Return [X, Y] of the center of cell containing provided text 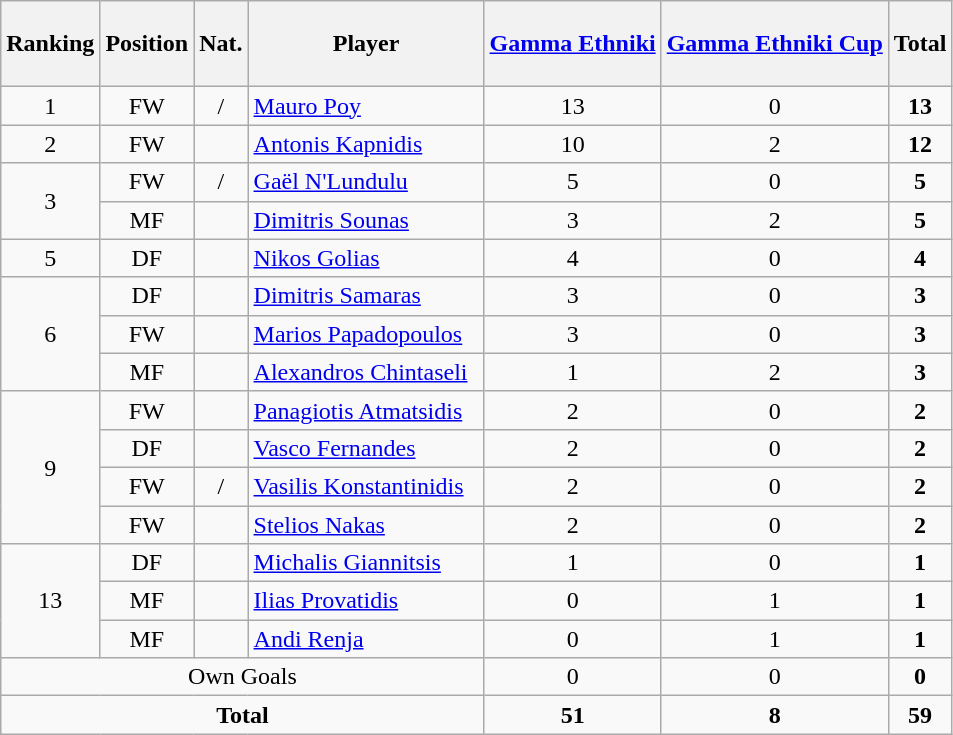
Gamma Ethniki [572, 44]
51 [572, 715]
Vasilis Konstantinidis [366, 486]
8 [774, 715]
Gamma Ethniki Cup [774, 44]
Dimitris Sounas [366, 220]
Alexandros Chintaseli [366, 372]
Dimitris Samaras [366, 296]
12 [920, 144]
Antonis Kapnidis [366, 144]
Mauro Poy [366, 106]
Marios Papadopoulos [366, 334]
Player [366, 44]
Vasco Fernandes [366, 448]
6 [50, 334]
Michalis Giannitsis [366, 563]
9 [50, 467]
Ranking [50, 44]
Stelios Nakas [366, 525]
Ilias Provatidis [366, 601]
Nikos Golias [366, 258]
Andi Renja [366, 639]
10 [572, 144]
Gaël N'Lundulu [366, 182]
Own Goals [242, 677]
59 [920, 715]
Position [147, 44]
Panagiotis Atmatsidis [366, 410]
Nat. [221, 44]
